Return (X, Y) of the center of cell containing provided text 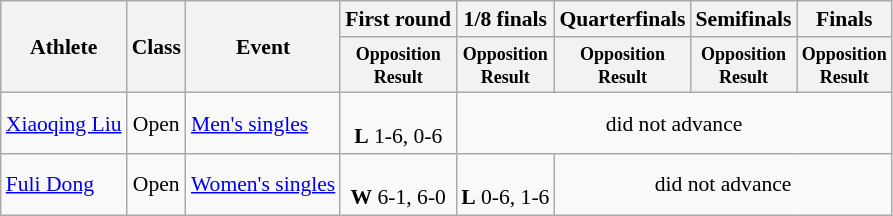
Quarterfinals (622, 19)
Athlete (64, 47)
L 1-6, 0-6 (398, 124)
L 0-6, 1-6 (505, 184)
1/8 finals (505, 19)
Event (263, 47)
Fuli Dong (64, 184)
First round (398, 19)
Finals (844, 19)
Class (156, 47)
Women's singles (263, 184)
Xiaoqing Liu (64, 124)
Men's singles (263, 124)
Semifinals (743, 19)
W 6-1, 6-0 (398, 184)
